Identify which cell holds the provided text, then report its (x, y) central coordinate. 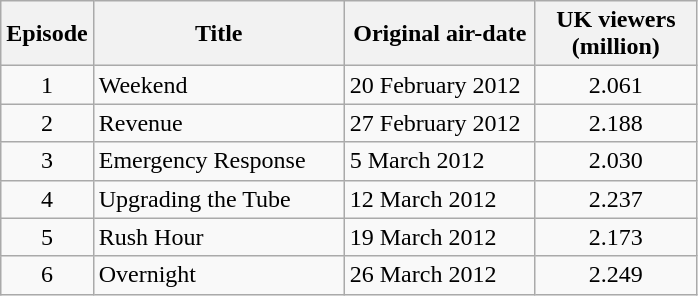
12 March 2012 (440, 199)
5 (47, 237)
2.188 (616, 123)
Title (218, 34)
3 (47, 161)
2.173 (616, 237)
Episode (47, 34)
4 (47, 199)
UK viewers (million) (616, 34)
27 February 2012 (440, 123)
26 March 2012 (440, 275)
Weekend (218, 85)
20 February 2012 (440, 85)
Original air-date (440, 34)
2.061 (616, 85)
Rush Hour (218, 237)
1 (47, 85)
2.030 (616, 161)
2 (47, 123)
Emergency Response (218, 161)
Revenue (218, 123)
2.249 (616, 275)
2.237 (616, 199)
Upgrading the Tube (218, 199)
5 March 2012 (440, 161)
19 March 2012 (440, 237)
Overnight (218, 275)
6 (47, 275)
